From the cell containing the given text, extract its center point as (X, Y) coordinate. 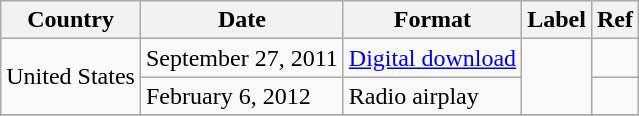
Ref (614, 20)
February 6, 2012 (242, 96)
Date (242, 20)
Country (71, 20)
Radio airplay (432, 96)
Format (432, 20)
Digital download (432, 58)
Label (557, 20)
United States (71, 77)
September 27, 2011 (242, 58)
